Return the (x, y) coordinate for the center point of the cell that contains the specified text.  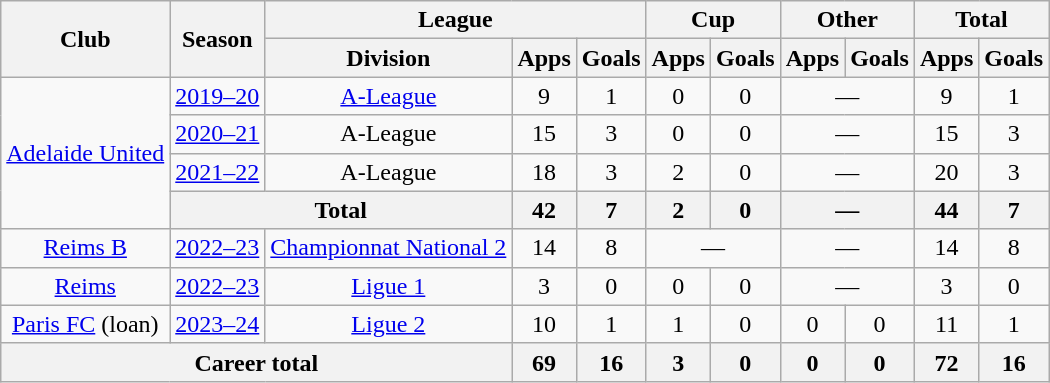
Career total (256, 362)
Other (847, 20)
42 (544, 210)
2023–24 (218, 324)
2020–21 (218, 134)
Ligue 2 (388, 324)
72 (946, 362)
Season (218, 39)
2021–22 (218, 172)
20 (946, 172)
44 (946, 210)
Adelaide United (86, 153)
2019–20 (218, 96)
Reims B (86, 248)
League (456, 20)
Reims (86, 286)
Ligue 1 (388, 286)
10 (544, 324)
11 (946, 324)
Championnat National 2 (388, 248)
69 (544, 362)
Division (388, 58)
Cup (713, 20)
Club (86, 39)
Paris FC (loan) (86, 324)
18 (544, 172)
